Pinpoint the cell where the given text exists, returning its [x, y] midpoint coordinate. 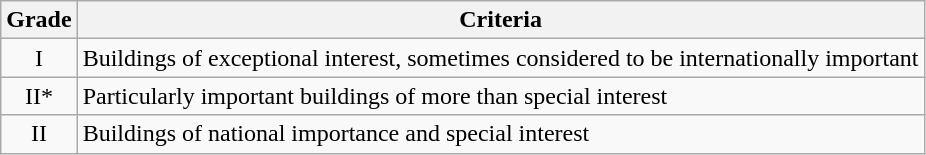
I [39, 58]
Buildings of exceptional interest, sometimes considered to be internationally important [500, 58]
Grade [39, 20]
Criteria [500, 20]
II [39, 134]
Particularly important buildings of more than special interest [500, 96]
Buildings of national importance and special interest [500, 134]
II* [39, 96]
